Output the [X, Y] coordinate of the center of the cell containing the given text.  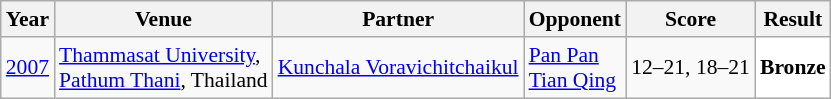
Score [690, 19]
Year [28, 19]
Result [793, 19]
Pan Pan Tian Qing [576, 68]
Thammasat University,Pathum Thani, Thailand [164, 68]
2007 [28, 68]
Opponent [576, 19]
Bronze [793, 68]
Venue [164, 19]
Kunchala Voravichitchaikul [398, 68]
12–21, 18–21 [690, 68]
Partner [398, 19]
